Return the (X, Y) coordinate for the center point of the cell that contains the specified text.  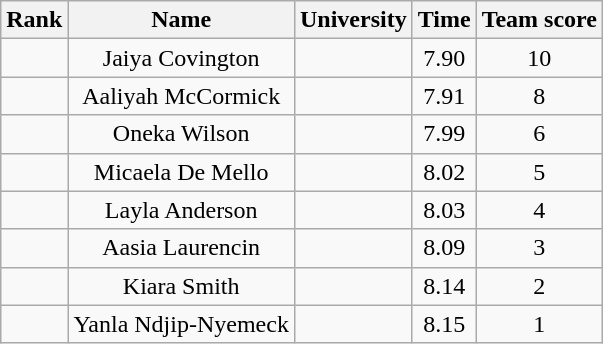
3 (539, 248)
Time (444, 20)
8 (539, 96)
8.02 (444, 172)
Oneka Wilson (182, 134)
5 (539, 172)
Micaela De Mello (182, 172)
8.09 (444, 248)
Kiara Smith (182, 286)
8.03 (444, 210)
10 (539, 58)
Name (182, 20)
Aaliyah McCormick (182, 96)
8.14 (444, 286)
2 (539, 286)
Jaiya Covington (182, 58)
7.90 (444, 58)
6 (539, 134)
Layla Anderson (182, 210)
University (353, 20)
4 (539, 210)
1 (539, 324)
Team score (539, 20)
7.91 (444, 96)
7.99 (444, 134)
8.15 (444, 324)
Yanla Ndjip-Nyemeck (182, 324)
Aasia Laurencin (182, 248)
Rank (34, 20)
